Provide the [X, Y] coordinate of the cell's center where the given text is located.  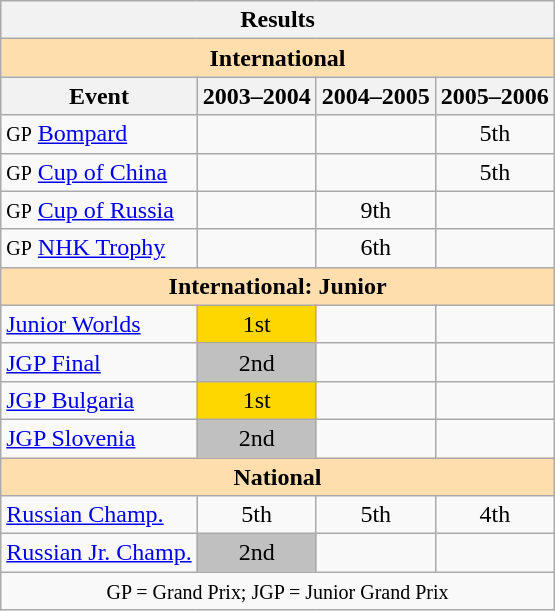
4th [494, 515]
Results [278, 20]
Event [99, 96]
JGP Final [99, 362]
9th [376, 210]
Russian Jr. Champ. [99, 553]
GP Cup of Russia [99, 210]
GP Bompard [99, 134]
JGP Bulgaria [99, 400]
Junior Worlds [99, 324]
International: Junior [278, 286]
International [278, 58]
6th [376, 248]
JGP Slovenia [99, 438]
2004–2005 [376, 96]
GP NHK Trophy [99, 248]
GP = Grand Prix; JGP = Junior Grand Prix [278, 591]
Russian Champ. [99, 515]
2003–2004 [256, 96]
GP Cup of China [99, 172]
National [278, 477]
2005–2006 [494, 96]
